Identify which cell holds the provided text, then report its [X, Y] central coordinate. 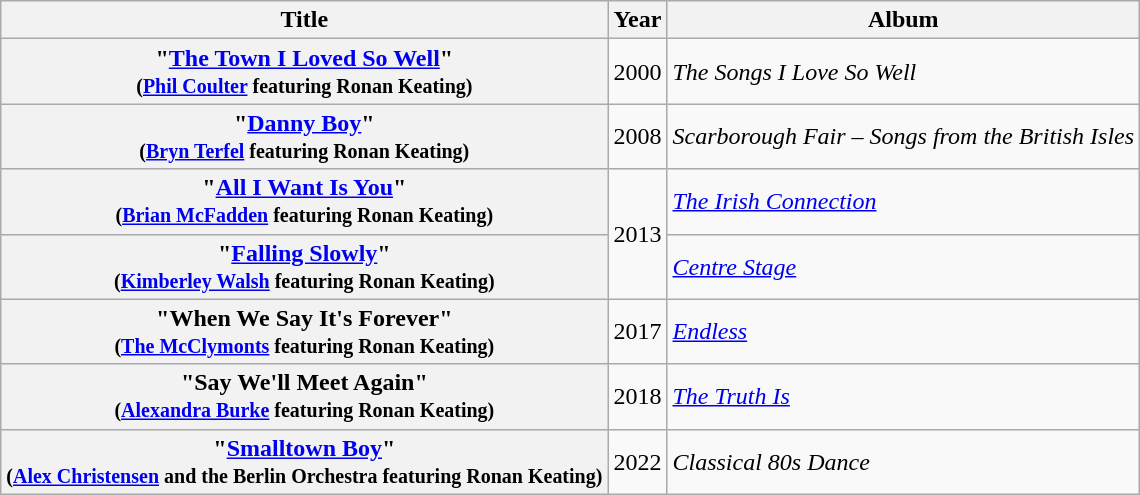
The Irish Connection [904, 202]
Centre Stage [904, 266]
Title [304, 20]
"The Town I Loved So Well" (Phil Coulter featuring Ronan Keating) [304, 72]
Classical 80s Dance [904, 462]
"When We Say It's Forever" (The McClymonts featuring Ronan Keating) [304, 332]
"Falling Slowly" (Kimberley Walsh featuring Ronan Keating) [304, 266]
Scarborough Fair – Songs from the British Isles [904, 136]
"Danny Boy" (Bryn Terfel featuring Ronan Keating) [304, 136]
"Smalltown Boy" (Alex Christensen and the Berlin Orchestra featuring Ronan Keating) [304, 462]
2018 [638, 396]
Year [638, 20]
"All I Want Is You" (Brian McFadden featuring Ronan Keating) [304, 202]
2013 [638, 234]
2022 [638, 462]
2000 [638, 72]
Endless [904, 332]
"Say We'll Meet Again" (Alexandra Burke featuring Ronan Keating) [304, 396]
The Truth Is [904, 396]
2008 [638, 136]
Album [904, 20]
The Songs I Love So Well [904, 72]
2017 [638, 332]
